Determine the (x, y) coordinate at the center of the cell enclosing the given text.  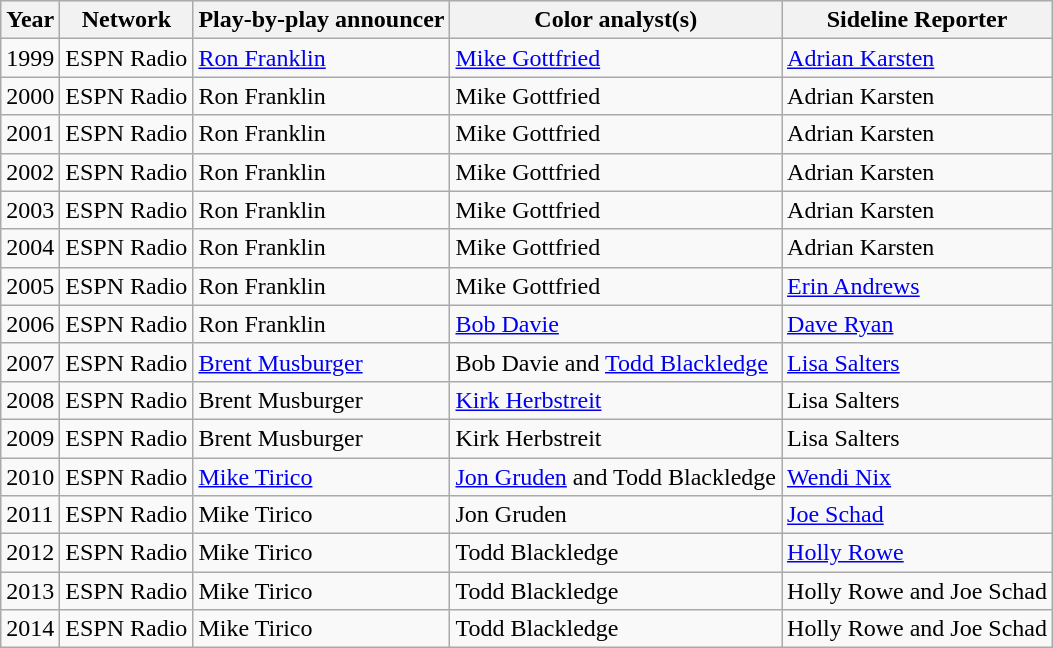
Holly Rowe (918, 553)
Network (126, 20)
2014 (30, 629)
Year (30, 20)
Color analyst(s) (616, 20)
2009 (30, 438)
Bob Davie and Todd Blackledge (616, 362)
Erin Andrews (918, 286)
2000 (30, 96)
1999 (30, 58)
Joe Schad (918, 515)
2001 (30, 134)
2002 (30, 172)
2006 (30, 324)
Wendi Nix (918, 477)
Dave Ryan (918, 324)
Jon Gruden and Todd Blackledge (616, 477)
2011 (30, 515)
2007 (30, 362)
2005 (30, 286)
Jon Gruden (616, 515)
2010 (30, 477)
2003 (30, 210)
2008 (30, 400)
Sideline Reporter (918, 20)
2012 (30, 553)
Play-by-play announcer (322, 20)
2013 (30, 591)
Bob Davie (616, 324)
2004 (30, 248)
